Search for the cell housing the specified text and yield its [x, y] center coordinate. 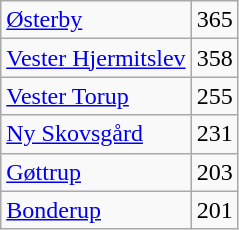
201 [214, 210]
Bonderup [96, 210]
Gøttrup [96, 172]
365 [214, 20]
Vester Torup [96, 96]
Ny Skovsgård [96, 134]
231 [214, 134]
Vester Hjermitslev [96, 58]
203 [214, 172]
Østerby [96, 20]
358 [214, 58]
255 [214, 96]
